Provide the (X, Y) coordinate of the cell's center where the given text is located.  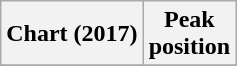
Peak position (189, 34)
Chart (2017) (72, 34)
